Return the (x, y) coordinate for the center point of the cell that contains the specified text.  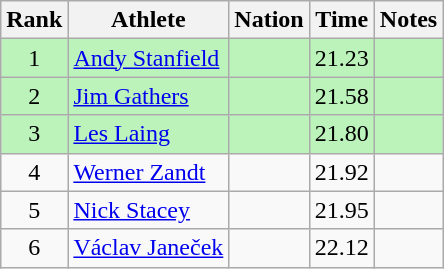
21.23 (342, 58)
21.95 (342, 210)
6 (34, 248)
3 (34, 134)
21.92 (342, 172)
Rank (34, 20)
Andy Stanfield (148, 58)
4 (34, 172)
2 (34, 96)
Nation (269, 20)
21.80 (342, 134)
Notes (408, 20)
Time (342, 20)
Athlete (148, 20)
Nick Stacey (148, 210)
22.12 (342, 248)
21.58 (342, 96)
Jim Gathers (148, 96)
Les Laing (148, 134)
5 (34, 210)
Václav Janeček (148, 248)
1 (34, 58)
Werner Zandt (148, 172)
